Extract the (X, Y) coordinate from the center of the cell holding the provided text.  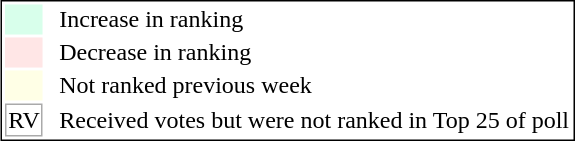
RV (24, 120)
Received votes but were not ranked in Top 25 of poll (314, 120)
Increase in ranking (314, 19)
Decrease in ranking (314, 53)
Not ranked previous week (314, 85)
